Identify which cell holds the provided text, then report its (X, Y) central coordinate. 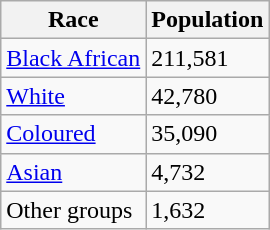
Coloured (74, 134)
Race (74, 20)
4,732 (208, 172)
42,780 (208, 96)
1,632 (208, 210)
Asian (74, 172)
Other groups (74, 210)
Black African (74, 58)
Population (208, 20)
White (74, 96)
35,090 (208, 134)
211,581 (208, 58)
